Scan for the cell matching the given text and deliver its (x, y) coordinate at center. 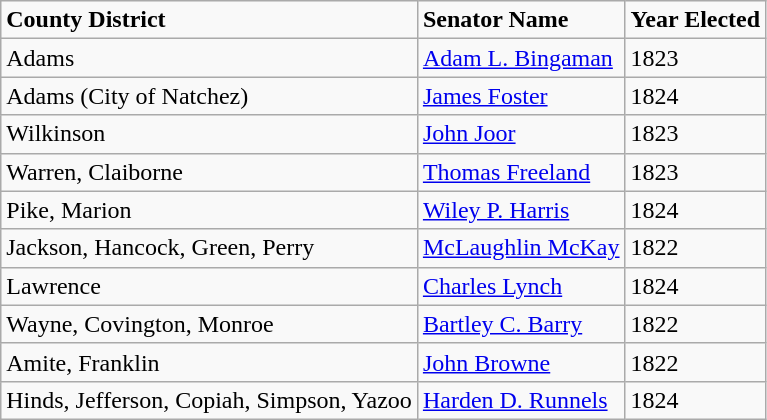
Wayne, Covington, Monroe (210, 324)
Senator Name (521, 20)
Wiley P. Harris (521, 210)
Lawrence (210, 286)
McLaughlin McKay (521, 248)
Adams (City of Natchez) (210, 96)
James Foster (521, 96)
County District (210, 20)
John Joor (521, 134)
Warren, Claiborne (210, 172)
Amite, Franklin (210, 362)
Adams (210, 58)
Year Elected (696, 20)
Charles Lynch (521, 286)
John Browne (521, 362)
Pike, Marion (210, 210)
Hinds, Jefferson, Copiah, Simpson, Yazoo (210, 400)
Thomas Freeland (521, 172)
Wilkinson (210, 134)
Jackson, Hancock, Green, Perry (210, 248)
Adam L. Bingaman (521, 58)
Harden D. Runnels (521, 400)
Bartley C. Barry (521, 324)
